Search for the cell housing the specified text and yield its [x, y] center coordinate. 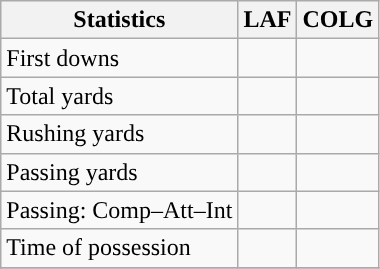
First downs [120, 58]
Passing: Comp–Att–Int [120, 210]
Time of possession [120, 248]
Passing yards [120, 172]
Statistics [120, 20]
Rushing yards [120, 134]
LAF [268, 20]
COLG [338, 20]
Total yards [120, 96]
